Search for the cell housing the specified text and yield its (X, Y) center coordinate. 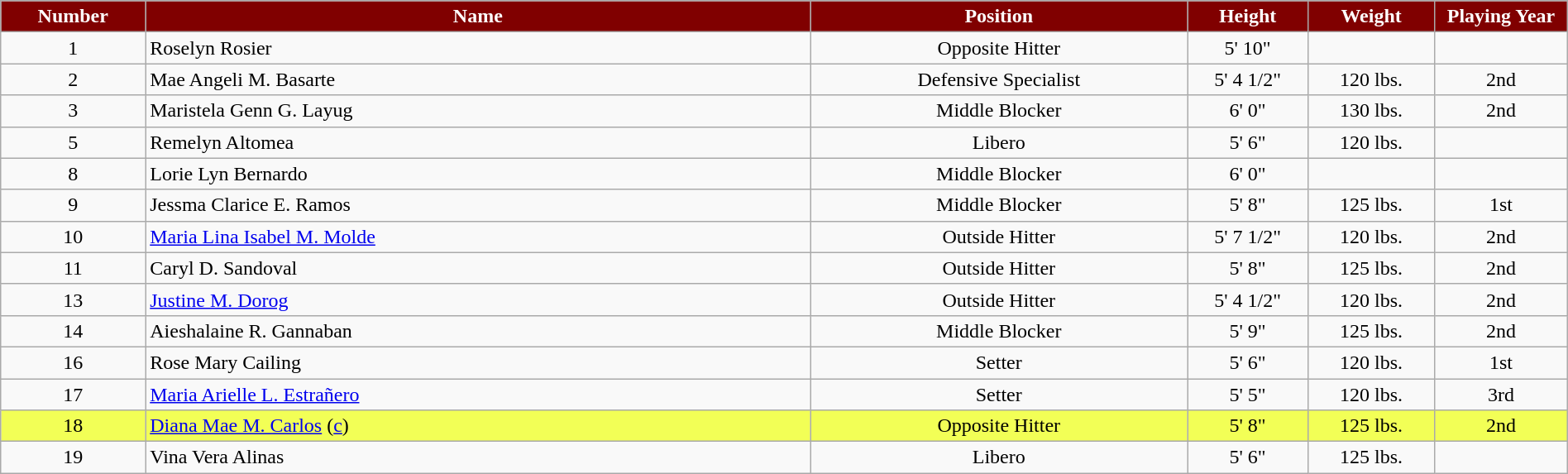
Vina Vera Alinas (478, 457)
18 (73, 426)
Roselyn Rosier (478, 48)
Lorie Lyn Bernardo (478, 174)
5' 7 1/2" (1248, 237)
Diana Mae M. Carlos (c) (478, 426)
130 lbs. (1371, 111)
Caryl D. Sandoval (478, 268)
Rose Mary Cailing (478, 362)
17 (73, 395)
Justine M. Dorog (478, 299)
8 (73, 174)
11 (73, 268)
Number (73, 17)
5 (73, 142)
10 (73, 237)
Remelyn Altomea (478, 142)
Jessma Clarice E. Ramos (478, 205)
5' 10" (1248, 48)
3 (73, 111)
13 (73, 299)
Maristela Genn G. Layug (478, 111)
16 (73, 362)
19 (73, 457)
Maria Arielle L. Estrañero (478, 395)
14 (73, 331)
Mae Angeli M. Basarte (478, 79)
Name (478, 17)
1 (73, 48)
3rd (1502, 395)
Height (1248, 17)
Aieshalaine R. Gannaban (478, 331)
9 (73, 205)
5' 9" (1248, 331)
2 (73, 79)
Playing Year (1502, 17)
Defensive Specialist (999, 79)
Position (999, 17)
Maria Lina Isabel M. Molde (478, 237)
5' 5" (1248, 395)
Weight (1371, 17)
